Extract the [X, Y] coordinate from the center of the cell holding the provided text.  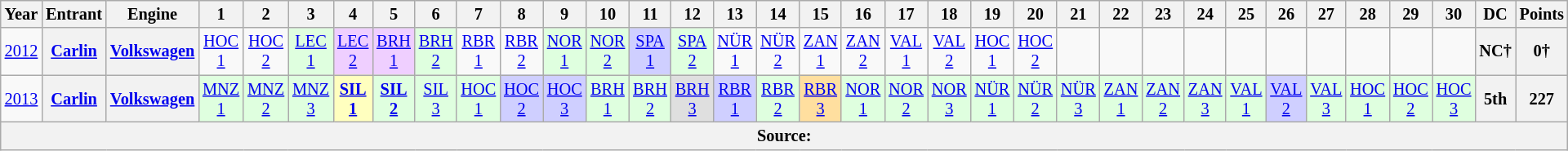
Entrant [73, 14]
3 [310, 14]
SIL1 [353, 99]
MNZ2 [266, 99]
21 [1078, 14]
0† [1542, 51]
NOR3 [949, 99]
227 [1542, 99]
SPA1 [650, 51]
18 [949, 14]
LEC2 [353, 51]
5th [1494, 99]
2013 [21, 99]
15 [821, 14]
29 [1411, 14]
Engine [152, 14]
6 [436, 14]
LEC1 [310, 51]
28 [1367, 14]
5 [394, 14]
12 [693, 14]
NÜR3 [1078, 99]
24 [1205, 14]
10 [608, 14]
BRH3 [693, 99]
SIL2 [394, 99]
30 [1454, 14]
17 [906, 14]
NC† [1494, 51]
8 [521, 14]
DC [1494, 14]
MNZ3 [310, 99]
27 [1326, 14]
9 [565, 14]
20 [1036, 14]
14 [777, 14]
SPA2 [693, 51]
11 [650, 14]
Year [21, 14]
2012 [21, 51]
SIL3 [436, 99]
ZAN3 [1205, 99]
22 [1121, 14]
26 [1285, 14]
16 [862, 14]
RBR3 [821, 99]
2 [266, 14]
Source: [784, 135]
VAL3 [1326, 99]
19 [993, 14]
23 [1163, 14]
25 [1246, 14]
13 [735, 14]
7 [479, 14]
MNZ1 [220, 99]
Points [1542, 14]
1 [220, 14]
4 [353, 14]
